Output the [x, y] coordinate of the center of the cell containing the given text.  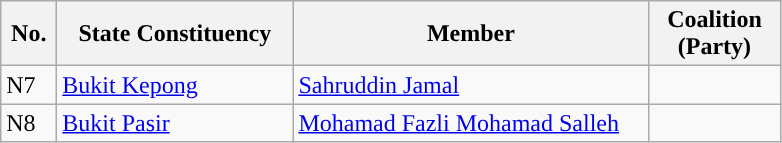
Bukit Kepong [175, 85]
Mohamad Fazli Mohamad Salleh [471, 123]
Coalition (Party) [714, 34]
No. [29, 34]
N7 [29, 85]
Sahruddin Jamal [471, 85]
Bukit Pasir [175, 123]
State Constituency [175, 34]
N8 [29, 123]
Member [471, 34]
